Find where the given text appears and provide that cell's center as (x, y) coordinate. 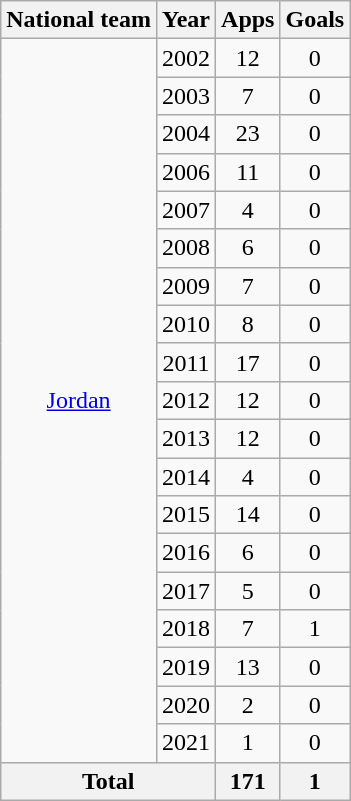
2017 (186, 591)
14 (248, 515)
2020 (186, 705)
2015 (186, 515)
Goals (315, 20)
2006 (186, 172)
2009 (186, 286)
8 (248, 324)
2014 (186, 477)
2011 (186, 362)
2021 (186, 743)
171 (248, 781)
2002 (186, 58)
Total (108, 781)
2010 (186, 324)
Year (186, 20)
2018 (186, 629)
2003 (186, 96)
2004 (186, 134)
23 (248, 134)
11 (248, 172)
National team (79, 20)
2019 (186, 667)
17 (248, 362)
2007 (186, 210)
5 (248, 591)
Jordan (79, 400)
2008 (186, 248)
13 (248, 667)
2012 (186, 400)
Apps (248, 20)
2 (248, 705)
2013 (186, 438)
2016 (186, 553)
